Identify which cell holds the provided text, then report its (X, Y) central coordinate. 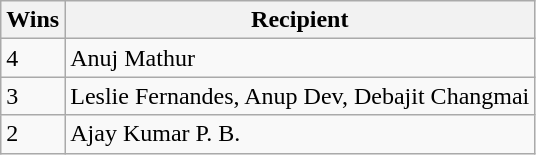
Anuj Mathur (300, 58)
Wins (33, 20)
2 (33, 134)
Leslie Fernandes, Anup Dev, Debajit Changmai (300, 96)
Ajay Kumar P. B. (300, 134)
3 (33, 96)
4 (33, 58)
Recipient (300, 20)
